Identify which cell holds the provided text, then report its (x, y) central coordinate. 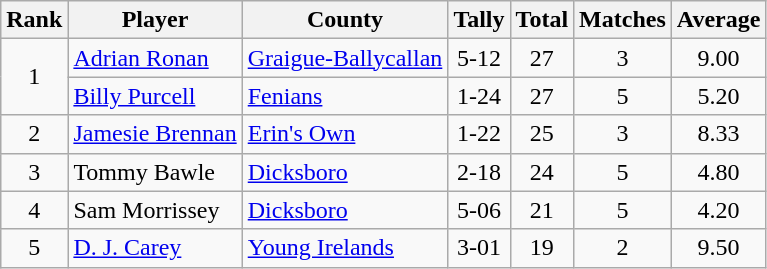
21 (542, 210)
1-22 (479, 134)
2-18 (479, 172)
Average (718, 20)
4.80 (718, 172)
D. J. Carey (155, 248)
24 (542, 172)
19 (542, 248)
4 (34, 210)
25 (542, 134)
3-01 (479, 248)
Sam Morrissey (155, 210)
Tommy Bawle (155, 172)
Jamesie Brennan (155, 134)
Young Irelands (345, 248)
Adrian Ronan (155, 58)
5.20 (718, 96)
5-12 (479, 58)
8.33 (718, 134)
1-24 (479, 96)
4.20 (718, 210)
Player (155, 20)
Erin's Own (345, 134)
Matches (623, 20)
County (345, 20)
9.50 (718, 248)
5-06 (479, 210)
Fenians (345, 96)
Total (542, 20)
1 (34, 77)
Billy Purcell (155, 96)
9.00 (718, 58)
Rank (34, 20)
Graigue-Ballycallan (345, 58)
Tally (479, 20)
